Return the [X, Y] coordinate for the center point of the cell that contains the specified text.  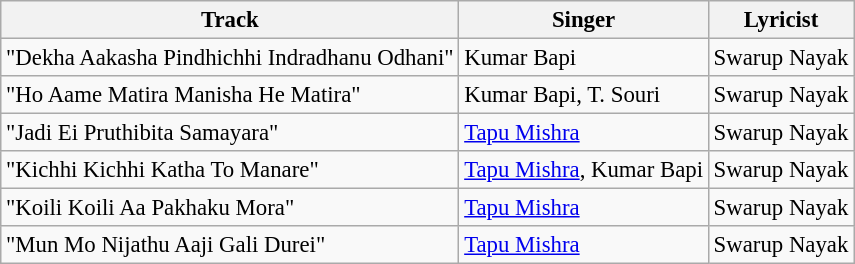
Kumar Bapi [584, 58]
"Mun Mo Nijathu Aaji Gali Durei" [230, 245]
Tapu Mishra, Kumar Bapi [584, 170]
"Dekha Aakasha Pindhichhi Indradhanu Odhani" [230, 58]
"Ho Aame Matira Manisha He Matira" [230, 95]
"Koili Koili Aa Pakhaku Mora" [230, 208]
Singer [584, 20]
"Kichhi Kichhi Katha To Manare" [230, 170]
"Jadi Ei Pruthibita Samayara" [230, 133]
Lyricist [780, 20]
Track [230, 20]
Kumar Bapi, T. Souri [584, 95]
